Return (X, Y) of the center of cell containing provided text 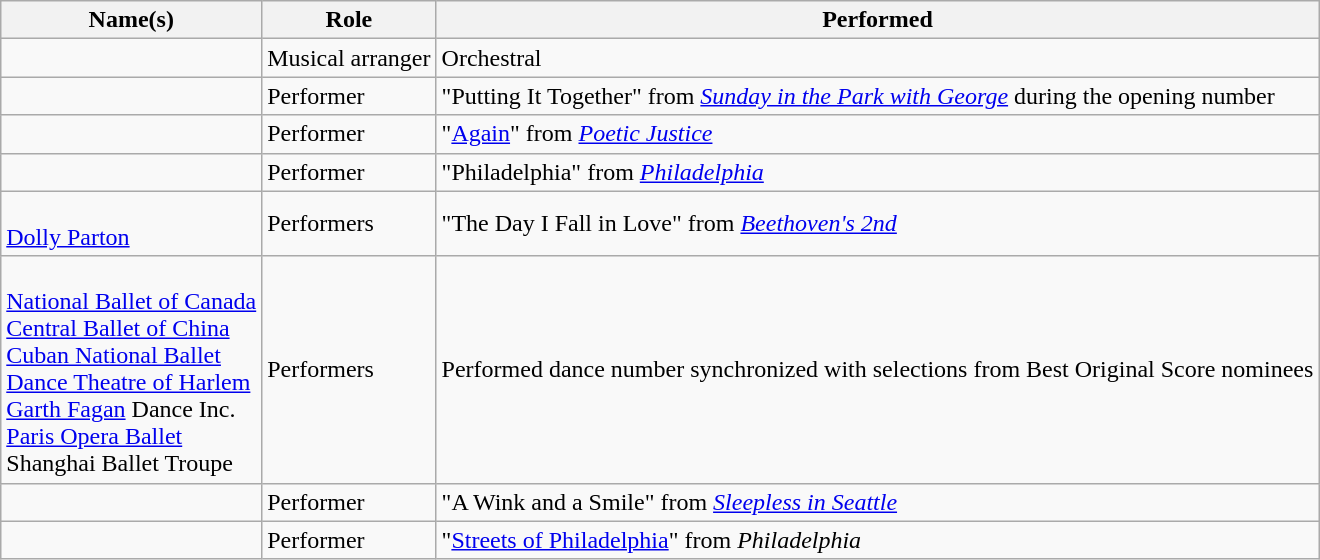
Performed (878, 20)
Name(s) (132, 20)
"Philadelphia" from Philadelphia (878, 172)
Performed dance number synchronized with selections from Best Original Score nominees (878, 370)
"A Wink and a Smile" from Sleepless in Seattle (878, 502)
"Streets of Philadelphia" from Philadelphia (878, 540)
Orchestral (878, 58)
Musical arranger (349, 58)
"The Day I Fall in Love" from Beethoven's 2nd (878, 224)
Role (349, 20)
"Again" from Poetic Justice (878, 134)
Dolly Parton (132, 224)
"Putting It Together" from Sunday in the Park with George during the opening number (878, 96)
